Output the [x, y] coordinate of the center of the cell containing the given text.  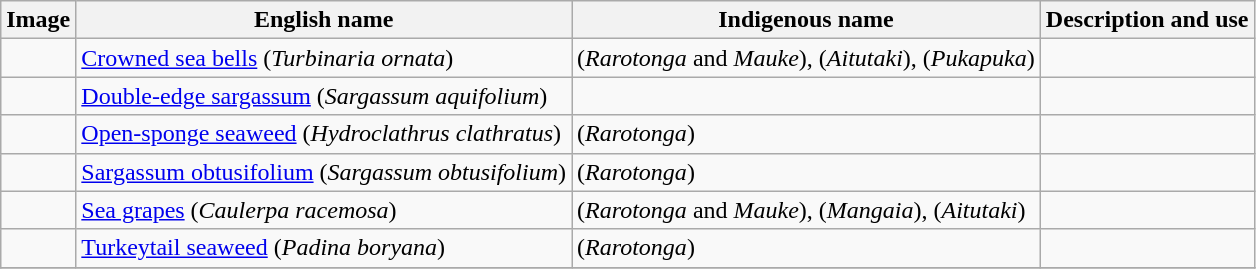
Description and use [1147, 20]
Image [38, 20]
Indigenous name [806, 20]
English name [324, 20]
Sea grapes (Caulerpa racemosa) [324, 210]
(Rarotonga and Mauke), (Aitutaki), (Pukapuka) [806, 58]
Turkeytail seaweed (Padina boryana) [324, 248]
(Rarotonga and Mauke), (Mangaia), (Aitutaki) [806, 210]
Double-edge sargassum (Sargassum aquifolium) [324, 96]
Crowned sea bells (Turbinaria ornata) [324, 58]
Open-sponge seaweed (Hydroclathrus clathratus) [324, 134]
Sargassum obtusifolium (Sargassum obtusifolium) [324, 172]
